Capture the cell that displays the provided text and extract its (x, y) central coordinate. 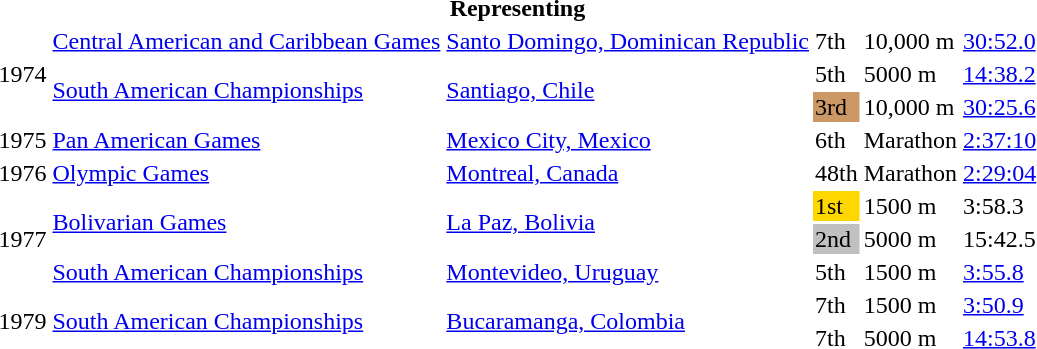
Olympic Games (246, 173)
2:29:04 (999, 173)
2nd (836, 239)
Mexico City, Mexico (628, 140)
2:37:10 (999, 140)
Santiago, Chile (628, 90)
Pan American Games (246, 140)
3rd (836, 107)
La Paz, Bolivia (628, 222)
Montevideo, Uruguay (628, 272)
Montreal, Canada (628, 173)
3:55.8 (999, 272)
Santo Domingo, Dominican Republic (628, 41)
Bolivarian Games (246, 222)
1st (836, 206)
3:50.9 (999, 305)
3:58.3 (999, 206)
Central American and Caribbean Games (246, 41)
6th (836, 140)
30:25.6 (999, 107)
15:42.5 (999, 239)
14:38.2 (999, 74)
30:52.0 (999, 41)
48th (836, 173)
